Determine the (X, Y) coordinate at the center of the cell enclosing the given text.  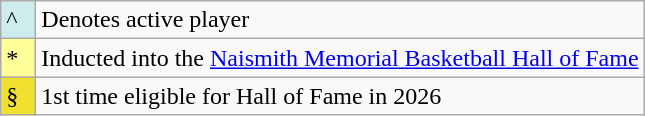
^ (18, 20)
Inducted into the Naismith Memorial Basketball Hall of Fame (340, 58)
1st time eligible for Hall of Fame in 2026 (340, 96)
§ (18, 96)
* (18, 58)
Denotes active player (340, 20)
